Return the (x, y) coordinate for the center point of the cell that contains the specified text.  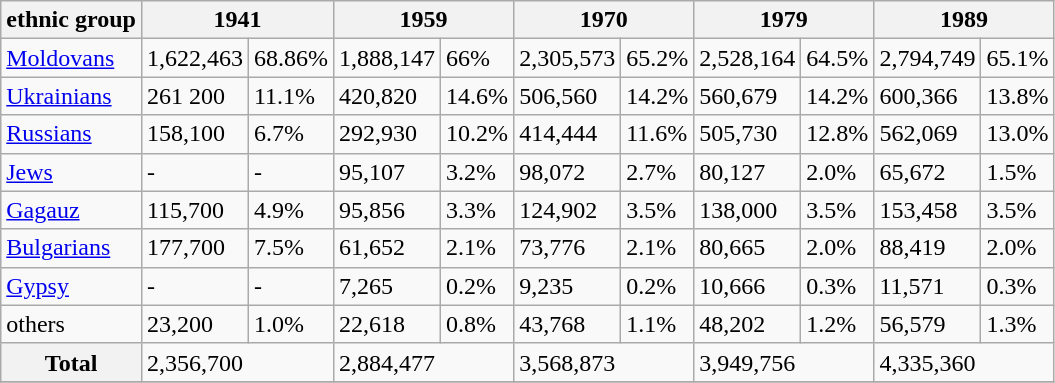
Ukrainians (72, 96)
14.6% (478, 96)
43,768 (568, 324)
10.2% (478, 134)
124,902 (568, 210)
3,568,873 (604, 362)
4.9% (290, 210)
Gagauz (72, 210)
64.5% (838, 58)
13.0% (1018, 134)
12.8% (838, 134)
1,888,147 (388, 58)
1989 (964, 20)
others (72, 324)
115,700 (194, 210)
3.2% (478, 172)
414,444 (568, 134)
66% (478, 58)
2,305,573 (568, 58)
98,072 (568, 172)
2,528,164 (748, 58)
1,622,463 (194, 58)
261 200 (194, 96)
1.3% (1018, 324)
Gypsy (72, 286)
1.5% (1018, 172)
65,672 (928, 172)
13.8% (1018, 96)
2,794,749 (928, 58)
Bulgarians (72, 248)
3.3% (478, 210)
1941 (237, 20)
10,666 (748, 286)
Jews (72, 172)
22,618 (388, 324)
56,579 (928, 324)
Total (72, 362)
292,930 (388, 134)
11.6% (658, 134)
158,100 (194, 134)
68.86% (290, 58)
562,069 (928, 134)
80,127 (748, 172)
1.0% (290, 324)
7,265 (388, 286)
48,202 (748, 324)
73,776 (568, 248)
600,366 (928, 96)
80,665 (748, 248)
95,107 (388, 172)
3,949,756 (784, 362)
ethnic group (72, 20)
560,679 (748, 96)
0.8% (478, 324)
420,820 (388, 96)
177,700 (194, 248)
88,419 (928, 248)
2,356,700 (237, 362)
11.1% (290, 96)
153,458 (928, 210)
23,200 (194, 324)
506,560 (568, 96)
61,652 (388, 248)
Russians (72, 134)
505,730 (748, 134)
1.1% (658, 324)
1.2% (838, 324)
Moldovans (72, 58)
65.1% (1018, 58)
4,335,360 (964, 362)
1959 (424, 20)
9,235 (568, 286)
1970 (604, 20)
6.7% (290, 134)
1979 (784, 20)
2.7% (658, 172)
11,571 (928, 286)
138,000 (748, 210)
7.5% (290, 248)
2,884,477 (424, 362)
95,856 (388, 210)
65.2% (658, 58)
